Identify which cell holds the provided text, then report its [X, Y] central coordinate. 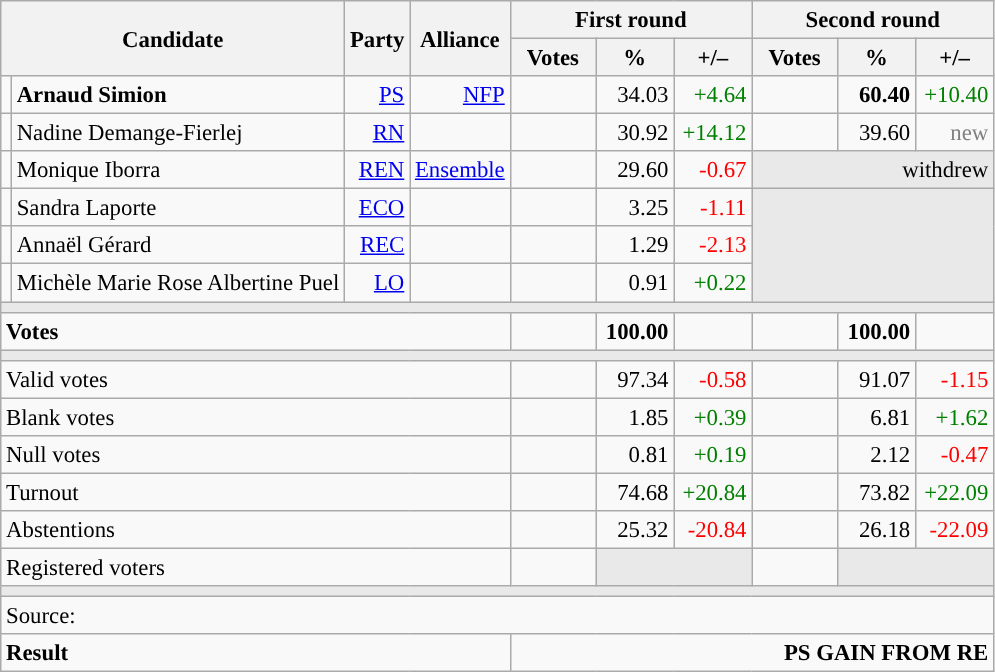
+22.09 [954, 492]
74.68 [635, 492]
+10.40 [954, 95]
-0.67 [713, 170]
Null votes [256, 455]
Candidate [173, 38]
39.60 [876, 133]
ECO [378, 208]
-0.58 [713, 379]
+4.64 [713, 95]
Second round [873, 20]
Ensemble [460, 170]
Arnaud Simion [178, 95]
Abstentions [256, 530]
Alliance [460, 38]
+0.19 [713, 455]
NFP [460, 95]
+20.84 [713, 492]
Monique Iborra [178, 170]
2.12 [876, 455]
REC [378, 245]
-0.47 [954, 455]
26.18 [876, 530]
0.81 [635, 455]
Valid votes [256, 379]
Registered voters [256, 567]
-1.15 [954, 379]
6.81 [876, 417]
0.91 [635, 283]
34.03 [635, 95]
+0.22 [713, 283]
-1.11 [713, 208]
-22.09 [954, 530]
97.34 [635, 379]
-20.84 [713, 530]
Nadine Demange-Fierlej [178, 133]
60.40 [876, 95]
PS GAIN FROM RE [752, 653]
Michèle Marie Rose Albertine Puel [178, 283]
-2.13 [713, 245]
Source: [498, 616]
+0.39 [713, 417]
withdrew [873, 170]
30.92 [635, 133]
29.60 [635, 170]
1.29 [635, 245]
1.85 [635, 417]
RN [378, 133]
Turnout [256, 492]
Sandra Laporte [178, 208]
+14.12 [713, 133]
LO [378, 283]
new [954, 133]
Annaël Gérard [178, 245]
Blank votes [256, 417]
REN [378, 170]
PS [378, 95]
Party [378, 38]
3.25 [635, 208]
91.07 [876, 379]
First round [631, 20]
+1.62 [954, 417]
25.32 [635, 530]
73.82 [876, 492]
Result [256, 653]
